Capture the cell that displays the provided text and extract its (x, y) central coordinate. 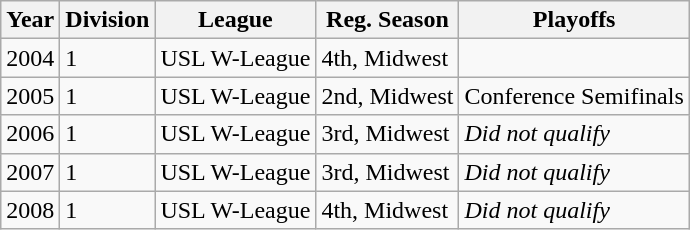
2005 (30, 96)
League (236, 20)
2006 (30, 134)
2004 (30, 58)
2008 (30, 210)
Playoffs (574, 20)
Conference Semifinals (574, 96)
Year (30, 20)
Reg. Season (388, 20)
Division (108, 20)
2nd, Midwest (388, 96)
2007 (30, 172)
